Search for the cell housing the specified text and yield its [X, Y] center coordinate. 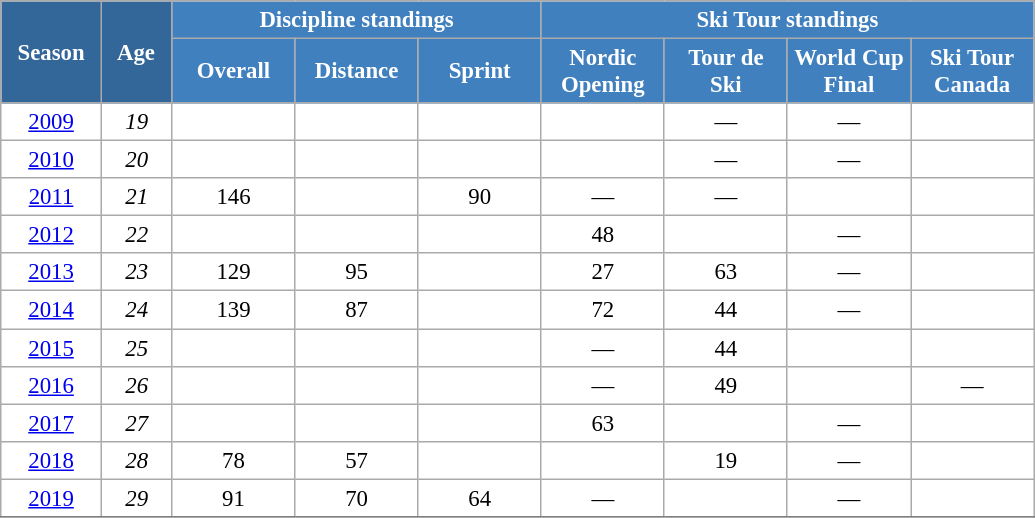
Age [136, 52]
26 [136, 385]
23 [136, 273]
146 [234, 197]
NordicOpening [602, 72]
29 [136, 498]
2016 [52, 385]
Sprint [480, 72]
72 [602, 310]
129 [234, 273]
2011 [52, 197]
2015 [52, 348]
95 [356, 273]
Distance [356, 72]
91 [234, 498]
22 [136, 235]
Ski Tour standings [787, 20]
Ski TourCanada [972, 72]
20 [136, 160]
64 [480, 498]
Tour deSki [726, 72]
2013 [52, 273]
57 [356, 460]
70 [356, 498]
87 [356, 310]
2018 [52, 460]
Overall [234, 72]
21 [136, 197]
Discipline standings [356, 20]
28 [136, 460]
48 [602, 235]
78 [234, 460]
49 [726, 385]
2009 [52, 122]
2012 [52, 235]
90 [480, 197]
2017 [52, 423]
World CupFinal [848, 72]
2014 [52, 310]
2019 [52, 498]
25 [136, 348]
24 [136, 310]
2010 [52, 160]
Season [52, 52]
139 [234, 310]
